Locate the cell with the specified text and output its [X, Y] center coordinate. 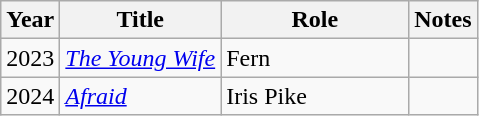
2023 [30, 58]
Afraid [140, 96]
Year [30, 20]
Role [315, 20]
2024 [30, 96]
The Young Wife [140, 58]
Iris Pike [315, 96]
Notes [443, 20]
Fern [315, 58]
Title [140, 20]
